Locate the cell with the specified text and output its [X, Y] center coordinate. 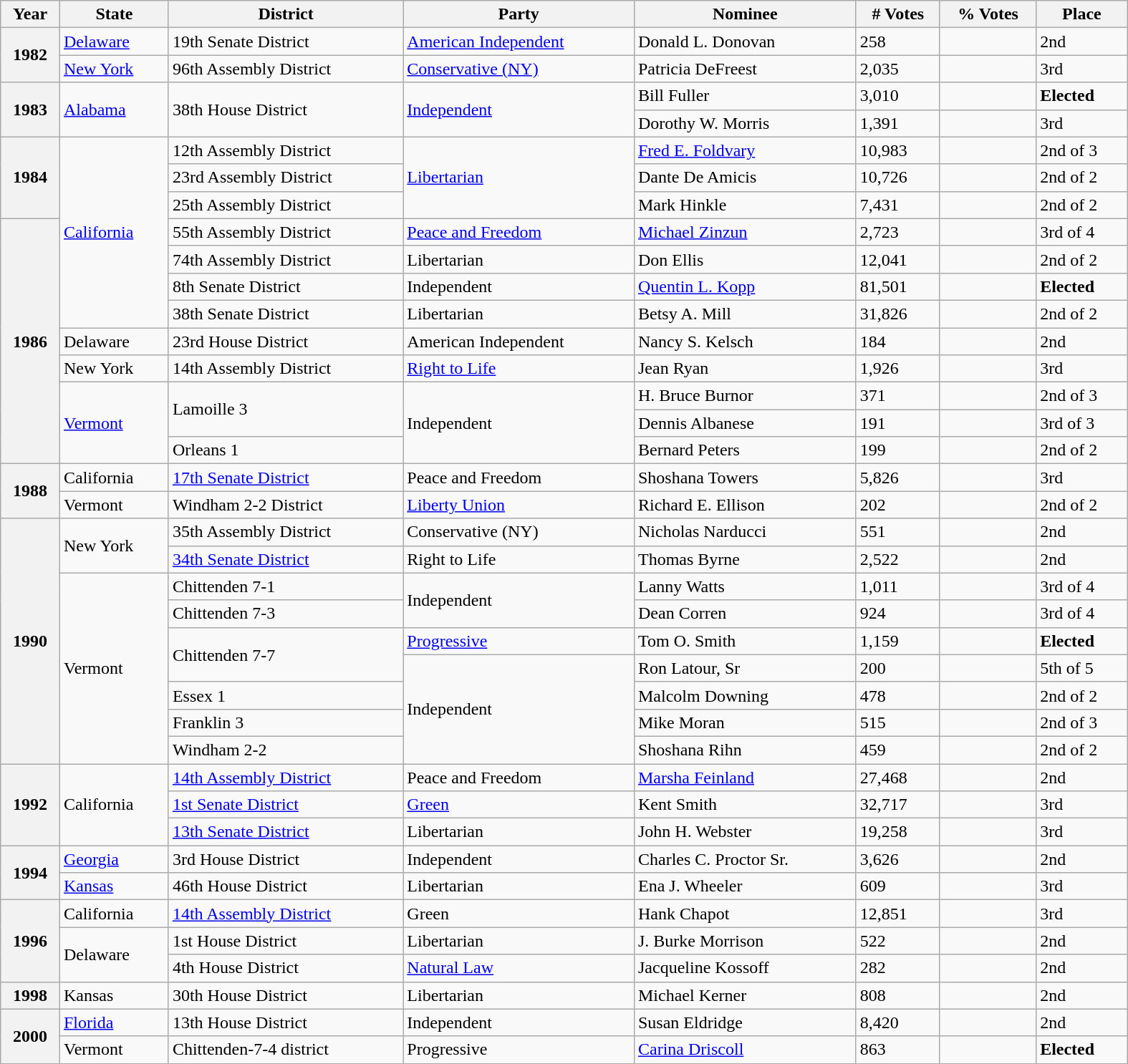
Shoshana Towers [745, 478]
State [114, 14]
Michael Zinzun [745, 232]
Nancy S. Kelsch [745, 342]
Dante De Amicis [745, 178]
1st House District [285, 941]
Florida [114, 1022]
924 [898, 614]
200 [898, 668]
Lanny Watts [745, 586]
96th Assembly District [285, 69]
55th Assembly District [285, 232]
Kent Smith [745, 805]
46th House District [285, 886]
19th Senate District [285, 42]
1994 [30, 873]
3rd House District [285, 859]
Place [1082, 14]
Orleans 1 [285, 450]
8,420 [898, 1022]
Susan Eldridge [745, 1022]
2,035 [898, 69]
1998 [30, 995]
Essex 1 [285, 695]
1990 [30, 642]
12,851 [898, 914]
13th Senate District [285, 832]
38th House District [285, 110]
459 [898, 750]
Patricia DeFreest [745, 69]
Bernard Peters [745, 450]
27,468 [898, 777]
522 [898, 941]
Georgia [114, 859]
12,041 [898, 259]
863 [898, 1050]
8th Senate District [285, 286]
Michael Kerner [745, 995]
Franklin 3 [285, 722]
1984 [30, 178]
H. Bruce Burnor [745, 396]
1982 [30, 55]
258 [898, 42]
609 [898, 886]
Lamoille 3 [285, 410]
Chittenden 7-1 [285, 586]
81,501 [898, 286]
Dennis Albanese [745, 423]
Liberty Union [519, 505]
Mark Hinkle [745, 205]
17th Senate District [285, 478]
202 [898, 505]
199 [898, 450]
Ena J. Wheeler [745, 886]
Richard E. Ellison [745, 505]
1st Senate District [285, 805]
# Votes [898, 14]
Natural Law [519, 968]
184 [898, 342]
3,010 [898, 96]
Hank Chapot [745, 914]
1,159 [898, 641]
38th Senate District [285, 314]
1,926 [898, 369]
Mike Moran [745, 722]
Dorothy W. Morris [745, 123]
25th Assembly District [285, 205]
30th House District [285, 995]
Bill Fuller [745, 96]
Chittenden 7-3 [285, 614]
Nicholas Narducci [745, 532]
23rd Assembly District [285, 178]
1983 [30, 110]
Betsy A. Mill [745, 314]
Shoshana Rihn [745, 750]
31,826 [898, 314]
35th Assembly District [285, 532]
Jean Ryan [745, 369]
191 [898, 423]
1,011 [898, 586]
Malcolm Downing [745, 695]
Marsha Feinland [745, 777]
1988 [30, 491]
808 [898, 995]
282 [898, 968]
2,723 [898, 232]
% Votes [988, 14]
Jacqueline Kossoff [745, 968]
Windham 2-2 District [285, 505]
Chittenden 7-7 [285, 654]
4th House District [285, 968]
3rd of 3 [1082, 423]
Donald L. Donovan [745, 42]
John H. Webster [745, 832]
1992 [30, 804]
Carina Driscoll [745, 1050]
Fred E. Foldvary [745, 150]
Tom O. Smith [745, 641]
5th of 5 [1082, 668]
Alabama [114, 110]
5,826 [898, 478]
Ron Latour, Sr [745, 668]
District [285, 14]
13th House District [285, 1022]
J. Burke Morrison [745, 941]
Party [519, 14]
Quentin L. Kopp [745, 286]
2,522 [898, 559]
Nominee [745, 14]
1996 [30, 941]
3,626 [898, 859]
1,391 [898, 123]
Don Ellis [745, 259]
23rd House District [285, 342]
Chittenden-7-4 district [285, 1050]
Windham 2-2 [285, 750]
74th Assembly District [285, 259]
1986 [30, 341]
515 [898, 722]
551 [898, 532]
Charles C. Proctor Sr. [745, 859]
10,983 [898, 150]
12th Assembly District [285, 150]
Year [30, 14]
7,431 [898, 205]
478 [898, 695]
10,726 [898, 178]
Thomas Byrne [745, 559]
19,258 [898, 832]
2000 [30, 1036]
371 [898, 396]
34th Senate District [285, 559]
32,717 [898, 805]
Dean Corren [745, 614]
